Search for the cell housing the specified text and yield its (X, Y) center coordinate. 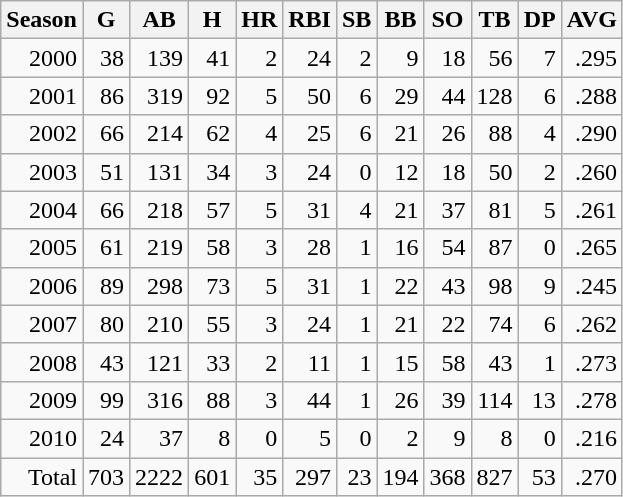
703 (106, 477)
25 (310, 134)
SO (448, 20)
.288 (592, 96)
.270 (592, 477)
2000 (42, 58)
214 (160, 134)
16 (400, 248)
210 (160, 324)
.216 (592, 438)
218 (160, 210)
74 (494, 324)
57 (212, 210)
601 (212, 477)
827 (494, 477)
2005 (42, 248)
15 (400, 362)
2004 (42, 210)
139 (160, 58)
TB (494, 20)
35 (260, 477)
.262 (592, 324)
2010 (42, 438)
56 (494, 58)
51 (106, 172)
SB (356, 20)
319 (160, 96)
29 (400, 96)
99 (106, 400)
H (212, 20)
28 (310, 248)
92 (212, 96)
368 (448, 477)
Total (42, 477)
7 (540, 58)
2008 (42, 362)
298 (160, 286)
121 (160, 362)
55 (212, 324)
38 (106, 58)
.260 (592, 172)
194 (400, 477)
98 (494, 286)
62 (212, 134)
G (106, 20)
316 (160, 400)
54 (448, 248)
Season (42, 20)
2007 (42, 324)
2001 (42, 96)
34 (212, 172)
23 (356, 477)
.261 (592, 210)
80 (106, 324)
2003 (42, 172)
13 (540, 400)
53 (540, 477)
.245 (592, 286)
297 (310, 477)
.273 (592, 362)
.278 (592, 400)
2002 (42, 134)
87 (494, 248)
RBI (310, 20)
2006 (42, 286)
89 (106, 286)
DP (540, 20)
.265 (592, 248)
41 (212, 58)
AVG (592, 20)
86 (106, 96)
33 (212, 362)
2222 (160, 477)
11 (310, 362)
114 (494, 400)
128 (494, 96)
.295 (592, 58)
73 (212, 286)
219 (160, 248)
12 (400, 172)
.290 (592, 134)
39 (448, 400)
AB (160, 20)
BB (400, 20)
61 (106, 248)
81 (494, 210)
HR (260, 20)
131 (160, 172)
2009 (42, 400)
